Find where the given text appears and provide that cell's center as [x, y] coordinate. 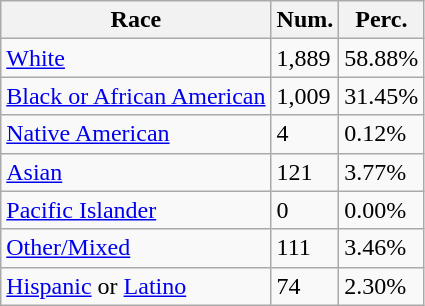
Other/Mixed [136, 248]
121 [305, 172]
111 [305, 248]
Native American [136, 134]
Black or African American [136, 96]
2.30% [382, 286]
Race [136, 20]
0.12% [382, 134]
0 [305, 210]
1,889 [305, 58]
0.00% [382, 210]
Asian [136, 172]
1,009 [305, 96]
Hispanic or Latino [136, 286]
3.77% [382, 172]
58.88% [382, 58]
74 [305, 286]
31.45% [382, 96]
White [136, 58]
Num. [305, 20]
Perc. [382, 20]
Pacific Islander [136, 210]
3.46% [382, 248]
4 [305, 134]
